From the cell containing the given text, extract its center point as [X, Y] coordinate. 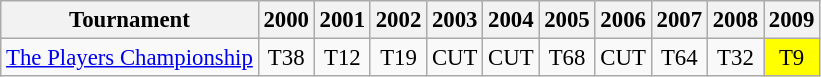
2002 [398, 20]
2008 [735, 20]
2007 [679, 20]
T38 [286, 58]
T12 [342, 58]
Tournament [130, 20]
T19 [398, 58]
2004 [511, 20]
2006 [623, 20]
2009 [792, 20]
T32 [735, 58]
2005 [567, 20]
2001 [342, 20]
The Players Championship [130, 58]
2000 [286, 20]
T9 [792, 58]
T68 [567, 58]
2003 [455, 20]
T64 [679, 58]
